Return the [x, y] coordinate for the center point of the cell that contains the specified text.  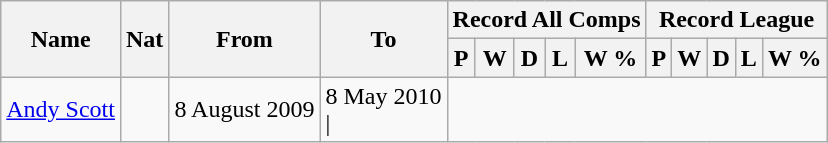
Nat [144, 39]
Andy Scott [61, 110]
Record League [736, 20]
Name [61, 39]
To [384, 39]
8 May 2010| [384, 110]
From [244, 39]
8 August 2009 [244, 110]
Record All Comps [546, 20]
